Capture the cell that displays the provided text and extract its (x, y) central coordinate. 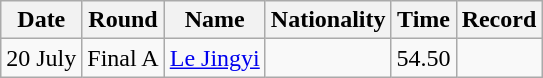
Name (214, 20)
Round (123, 20)
Time (424, 20)
Record (499, 20)
Nationality (328, 20)
54.50 (424, 58)
20 July (42, 58)
Date (42, 20)
Final A (123, 58)
Le Jingyi (214, 58)
